Identify which cell holds the provided text, then report its [X, Y] central coordinate. 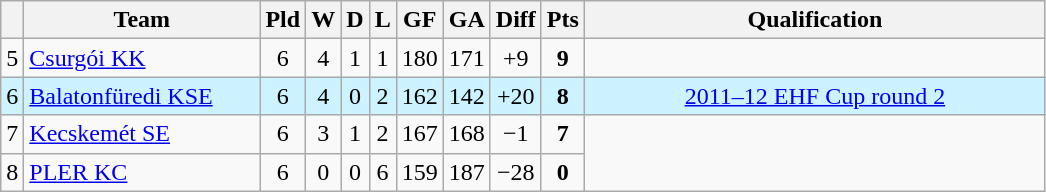
142 [466, 96]
Pts [562, 20]
Kecskemét SE [142, 134]
167 [420, 134]
162 [420, 96]
L [382, 20]
−28 [516, 172]
GA [466, 20]
3 [324, 134]
9 [562, 58]
Diff [516, 20]
Qualification [814, 20]
+9 [516, 58]
PLER KC [142, 172]
171 [466, 58]
+20 [516, 96]
−1 [516, 134]
Pld [283, 20]
Balatonfüredi KSE [142, 96]
Team [142, 20]
D [355, 20]
W [324, 20]
Csurgói KK [142, 58]
5 [12, 58]
180 [420, 58]
168 [466, 134]
2011–12 EHF Cup round 2 [814, 96]
159 [420, 172]
187 [466, 172]
GF [420, 20]
